Identify which cell holds the provided text, then report its [X, Y] central coordinate. 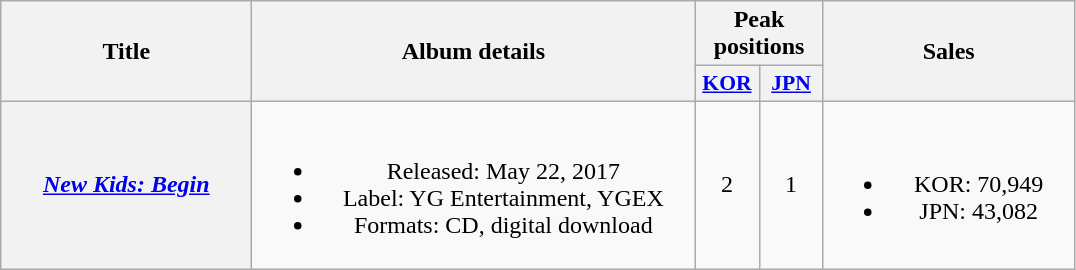
1 [791, 184]
JPN [791, 84]
2 [727, 184]
Album details [474, 52]
Title [126, 52]
Sales [948, 52]
Peak positions [759, 34]
KOR [727, 84]
KOR: 70,949JPN: 43,082 [948, 184]
Released: May 22, 2017Label: YG Entertainment, YGEXFormats: CD, digital download [474, 184]
New Kids: Begin [126, 184]
